Locate the cell with the specified text and output its (X, Y) center coordinate. 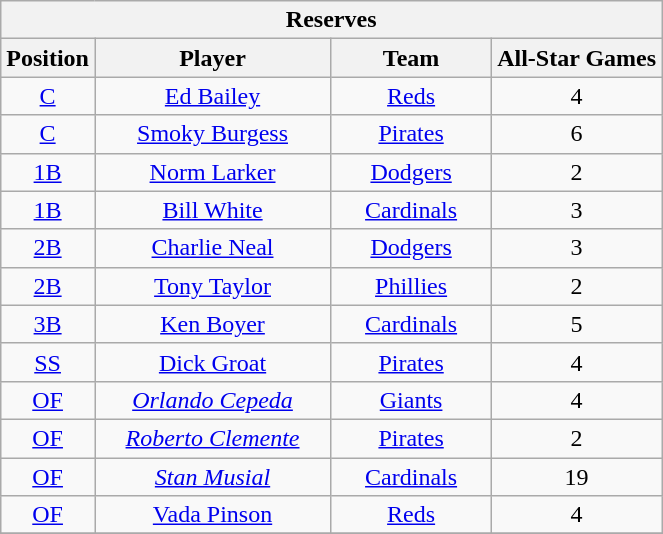
Ed Bailey (212, 96)
Orlando Cepeda (212, 400)
Reserves (332, 20)
Vada Pinson (212, 515)
Charlie Neal (212, 248)
SS (48, 362)
All-Star Games (577, 58)
Stan Musial (212, 477)
Position (48, 58)
5 (577, 324)
Giants (412, 400)
19 (577, 477)
Tony Taylor (212, 286)
Bill White (212, 210)
Roberto Clemente (212, 438)
3B (48, 324)
Norm Larker (212, 172)
Player (212, 58)
Team (412, 58)
Phillies (412, 286)
Ken Boyer (212, 324)
Dick Groat (212, 362)
Smoky Burgess (212, 134)
6 (577, 134)
